Pinpoint the cell where the given text exists, returning its [x, y] midpoint coordinate. 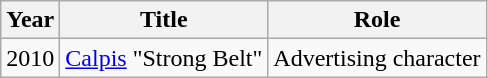
2010 [30, 58]
Advertising character [377, 58]
Role [377, 20]
Year [30, 20]
Calpis "Strong Belt" [164, 58]
Title [164, 20]
